Output the [x, y] coordinate of the center of the cell containing the given text.  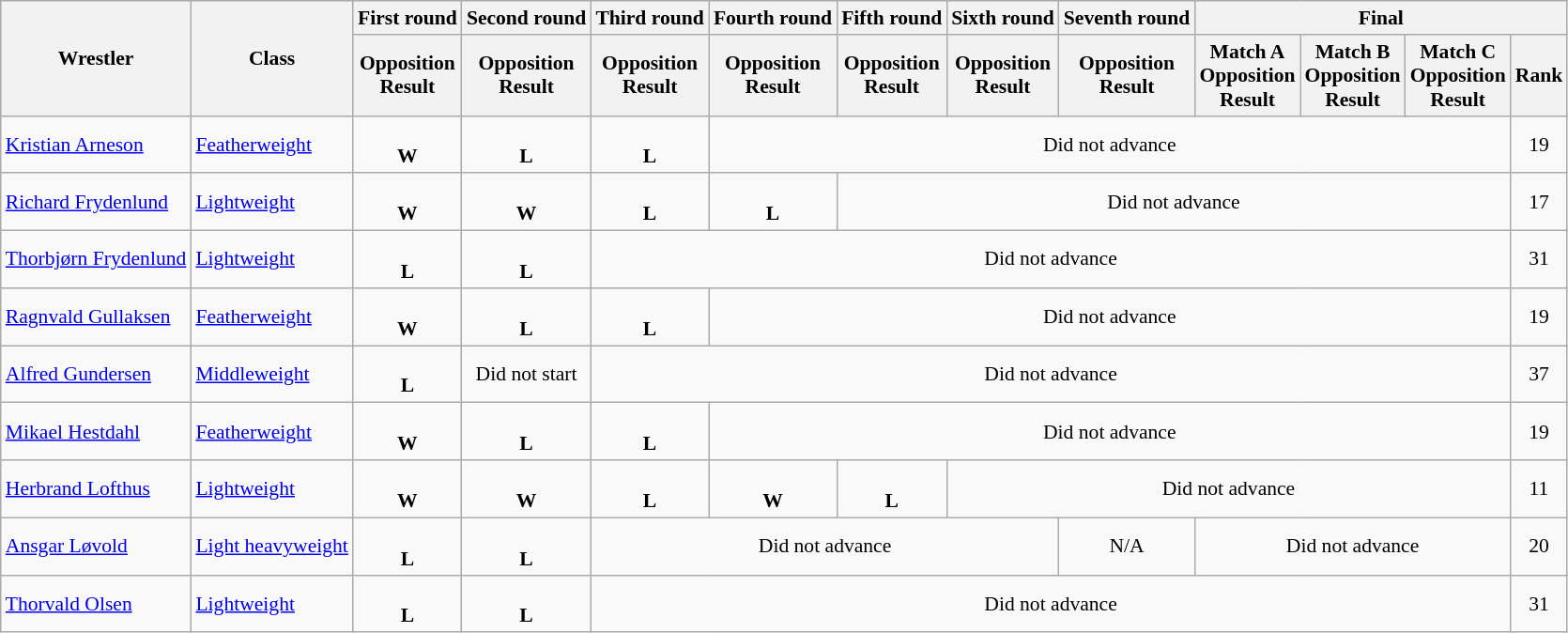
Wrestler [96, 58]
Light heavyweight [272, 547]
First round [407, 18]
Thorvald Olsen [96, 603]
Match BOppositionResult [1353, 75]
Did not start [527, 374]
Herbrand Lofthus [96, 488]
Second round [527, 18]
Middleweight [272, 374]
Class [272, 58]
20 [1540, 547]
Ansgar Løvold [96, 547]
Alfred Gundersen [96, 374]
Fourth round [773, 18]
Final [1380, 18]
Seventh round [1127, 18]
Third round [650, 18]
N/A [1127, 547]
Kristian Arneson [96, 145]
Fifth round [892, 18]
Match AOppositionResult [1247, 75]
Match COppositionResult [1458, 75]
17 [1540, 203]
Mikael Hestdahl [96, 432]
Ragnvald Gullaksen [96, 317]
Thorbjørn Frydenlund [96, 259]
11 [1540, 488]
Richard Frydenlund [96, 203]
37 [1540, 374]
Sixth round [1003, 18]
Rank [1540, 75]
